Detect which cell encompasses the target text, then output its (x, y) center coordinate. 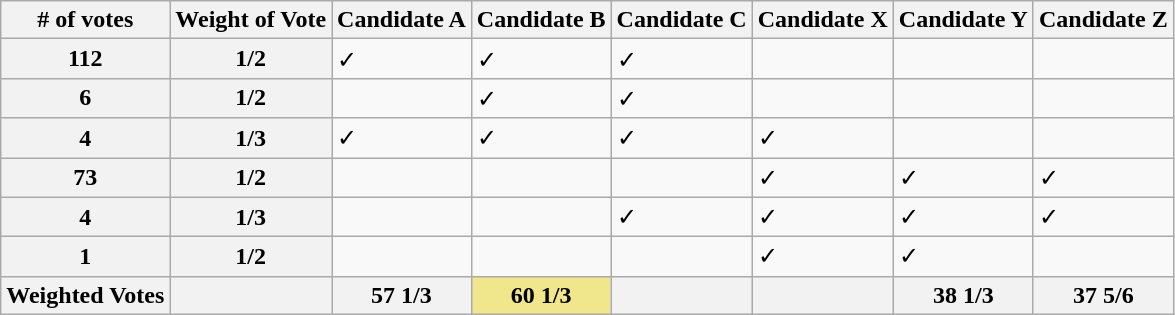
Candidate A (402, 20)
Weighted Votes (86, 295)
37 5/6 (1103, 295)
# of votes (86, 20)
1 (86, 257)
112 (86, 59)
Weight of Vote (251, 20)
Candidate C (682, 20)
Candidate X (822, 20)
Candidate B (541, 20)
60 1/3 (541, 295)
38 1/3 (963, 295)
57 1/3 (402, 295)
73 (86, 178)
Candidate Z (1103, 20)
Candidate Y (963, 20)
6 (86, 98)
